Detect which cell encompasses the target text, then output its [X, Y] center coordinate. 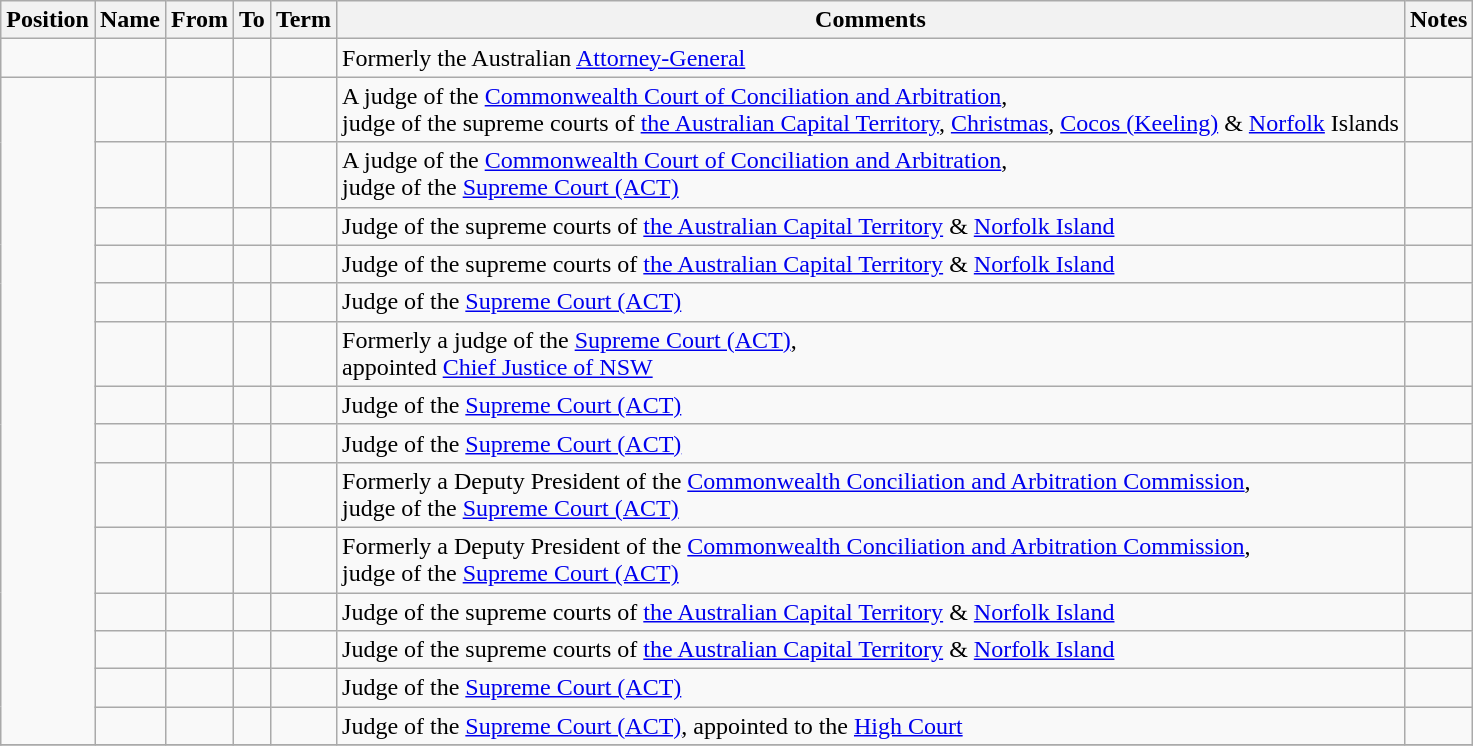
Name [130, 20]
A judge of the Commonwealth Court of Conciliation and Arbitration, judge of the Supreme Court (ACT) [871, 174]
From [200, 20]
Notes [1438, 20]
Comments [871, 20]
To [252, 20]
Position [48, 20]
Term [303, 20]
Formerly a judge of the Supreme Court (ACT),appointed Chief Justice of NSW [871, 354]
Formerly the Australian Attorney-General [871, 58]
Judge of the Supreme Court (ACT), appointed to the High Court [871, 726]
